Identify which cell holds the provided text, then report its [X, Y] central coordinate. 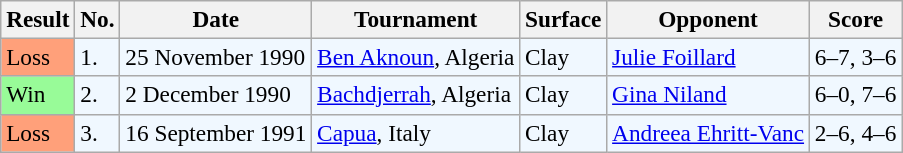
Surface [564, 19]
Ben Aknoun, Algeria [416, 57]
Score [855, 19]
Capua, Italy [416, 133]
1. [98, 57]
Result [38, 19]
2 December 1990 [216, 95]
16 September 1991 [216, 133]
2. [98, 95]
Andreea Ehritt-Vanc [708, 133]
Bachdjerrah, Algeria [416, 95]
No. [98, 19]
2–6, 4–6 [855, 133]
Win [38, 95]
Tournament [416, 19]
6–7, 3–6 [855, 57]
25 November 1990 [216, 57]
Date [216, 19]
3. [98, 133]
Opponent [708, 19]
6–0, 7–6 [855, 95]
Julie Foillard [708, 57]
Gina Niland [708, 95]
